Provide the [x, y] coordinate of the cell's center where the given text is located.  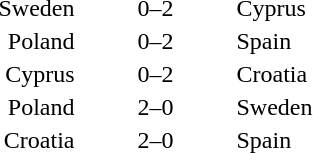
2–0 [156, 107]
